Identify which cell holds the provided text, then report its (x, y) central coordinate. 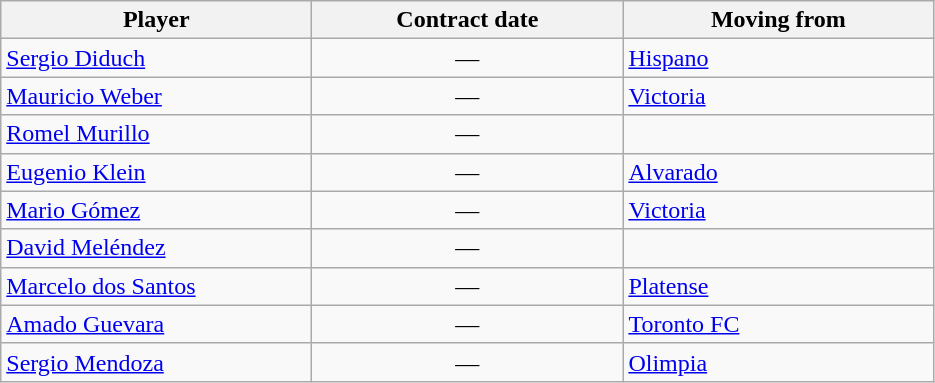
Mauricio Weber (156, 96)
Mario Gómez (156, 210)
Hispano (778, 58)
Marcelo dos Santos (156, 286)
Romel Murillo (156, 134)
Amado Guevara (156, 324)
Moving from (778, 20)
Sergio Mendoza (156, 362)
Olimpia (778, 362)
Sergio Diduch (156, 58)
Eugenio Klein (156, 172)
David Meléndez (156, 248)
Alvarado (778, 172)
Toronto FC (778, 324)
Platense (778, 286)
Contract date (468, 20)
Player (156, 20)
